Return (X, Y) of the center of cell containing provided text 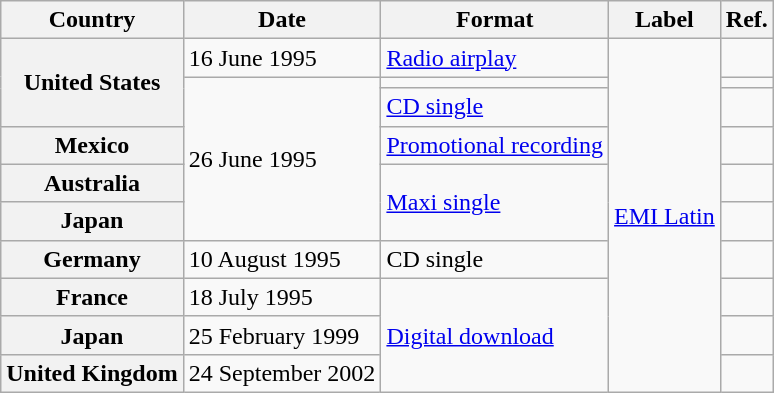
Australia (92, 183)
Radio airplay (495, 58)
United States (92, 82)
Promotional recording (495, 145)
Ref. (746, 20)
16 June 1995 (282, 58)
Germany (92, 259)
Maxi single (495, 202)
Label (665, 20)
10 August 1995 (282, 259)
United Kingdom (92, 373)
EMI Latin (665, 216)
Country (92, 20)
25 February 1999 (282, 335)
Format (495, 20)
Digital download (495, 335)
Date (282, 20)
France (92, 297)
24 September 2002 (282, 373)
Mexico (92, 145)
18 July 1995 (282, 297)
26 June 1995 (282, 158)
